Extract the (X, Y) coordinate from the center of the cell holding the provided text.  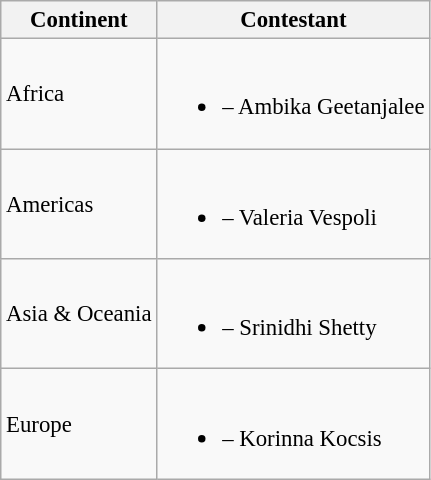
Africa (79, 94)
Asia & Oceania (79, 314)
Europe (79, 424)
– Valeria Vespoli (294, 204)
– Ambika Geetanjalee (294, 94)
Continent (79, 20)
Americas (79, 204)
– Srinidhi Shetty (294, 314)
Contestant (294, 20)
– Korinna Kocsis (294, 424)
